Provide the (x, y) coordinate of the cell's center where the given text is located.  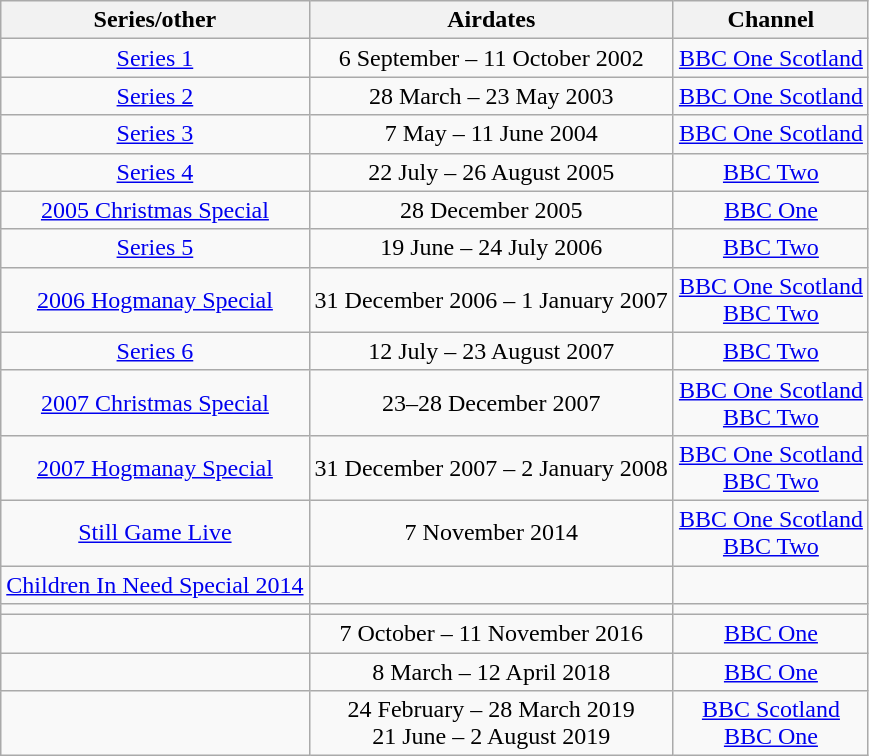
Series 3 (155, 134)
8 March – 12 April 2018 (491, 672)
28 March – 23 May 2003 (491, 96)
31 December 2007 – 2 January 2008 (491, 468)
7 November 2014 (491, 532)
Series 5 (155, 248)
Series/other (155, 20)
Airdates (491, 20)
2005 Christmas Special (155, 210)
Children In Need Special 2014 (155, 585)
12 July – 23 August 2007 (491, 351)
2006 Hogmanay Special (155, 300)
7 May – 11 June 2004 (491, 134)
7 October – 11 November 2016 (491, 634)
2007 Christmas Special (155, 402)
22 July – 26 August 2005 (491, 172)
Series 4 (155, 172)
23–28 December 2007 (491, 402)
BBC ScotlandBBC One (770, 724)
Still Game Live (155, 532)
Channel (770, 20)
2007 Hogmanay Special (155, 468)
28 December 2005 (491, 210)
Series 1 (155, 58)
24 February – 28 March 201921 June – 2 August 2019 (491, 724)
31 December 2006 – 1 January 2007 (491, 300)
Series 2 (155, 96)
6 September – 11 October 2002 (491, 58)
19 June – 24 July 2006 (491, 248)
Series 6 (155, 351)
